From the cell containing the given text, extract its center point as [x, y] coordinate. 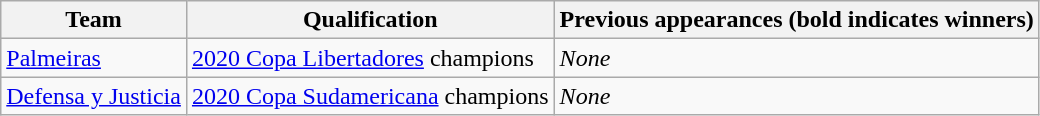
Qualification [370, 20]
Previous appearances (bold indicates winners) [796, 20]
2020 Copa Libertadores champions [370, 58]
2020 Copa Sudamericana champions [370, 96]
Defensa y Justicia [94, 96]
Team [94, 20]
Palmeiras [94, 58]
